Pinpoint the cell where the given text exists, returning its (X, Y) midpoint coordinate. 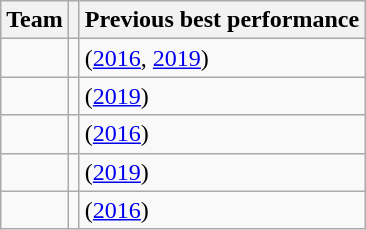
(2016, 2019) (222, 58)
Previous best performance (222, 20)
Team (35, 20)
